Find where the given text appears and provide that cell's center as [x, y] coordinate. 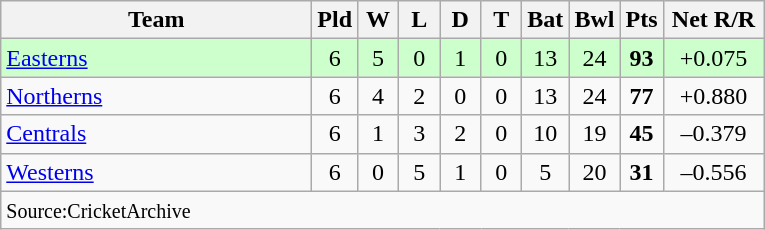
31 [642, 172]
3 [420, 134]
L [420, 20]
45 [642, 134]
Pts [642, 20]
19 [594, 134]
Team [156, 20]
20 [594, 172]
D [460, 20]
Net R/R [714, 20]
Northerns [156, 96]
–0.556 [714, 172]
4 [378, 96]
93 [642, 58]
Easterns [156, 58]
Westerns [156, 172]
–0.379 [714, 134]
Pld [335, 20]
Source:CricketArchive [382, 210]
Bat [546, 20]
10 [546, 134]
W [378, 20]
77 [642, 96]
Bwl [594, 20]
+0.075 [714, 58]
T [502, 20]
Centrals [156, 134]
+0.880 [714, 96]
